Detect which cell encompasses the target text, then output its [x, y] center coordinate. 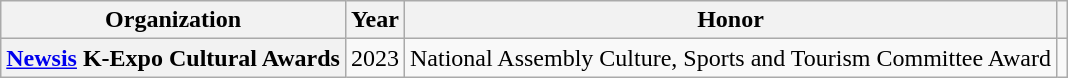
Organization [174, 20]
Newsis K-Expo Cultural Awards [174, 58]
2023 [374, 58]
National Assembly Culture, Sports and Tourism Committee Award [730, 58]
Honor [730, 20]
Year [374, 20]
